Return the [x, y] coordinate for the center point of the cell that contains the specified text.  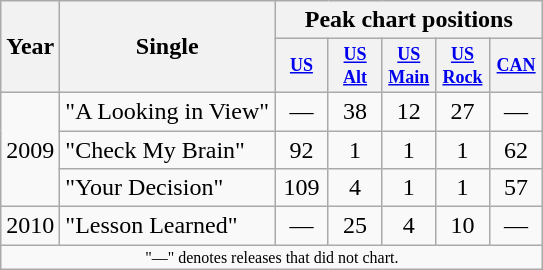
38 [355, 111]
12 [409, 111]
US Rock [463, 66]
25 [355, 226]
2009 [30, 149]
Peak chart positions [409, 20]
US Alt [355, 66]
2010 [30, 226]
"Your Decision" [168, 188]
62 [516, 150]
US [302, 66]
"Check My Brain" [168, 150]
109 [302, 188]
57 [516, 188]
Year [30, 47]
27 [463, 111]
Single [168, 47]
"—" denotes releases that did not chart. [272, 257]
92 [302, 150]
US Main [409, 66]
"Lesson Learned" [168, 226]
"A Looking in View" [168, 111]
CAN [516, 66]
10 [463, 226]
